Provide the (X, Y) coordinate of the cell's center where the given text is located.  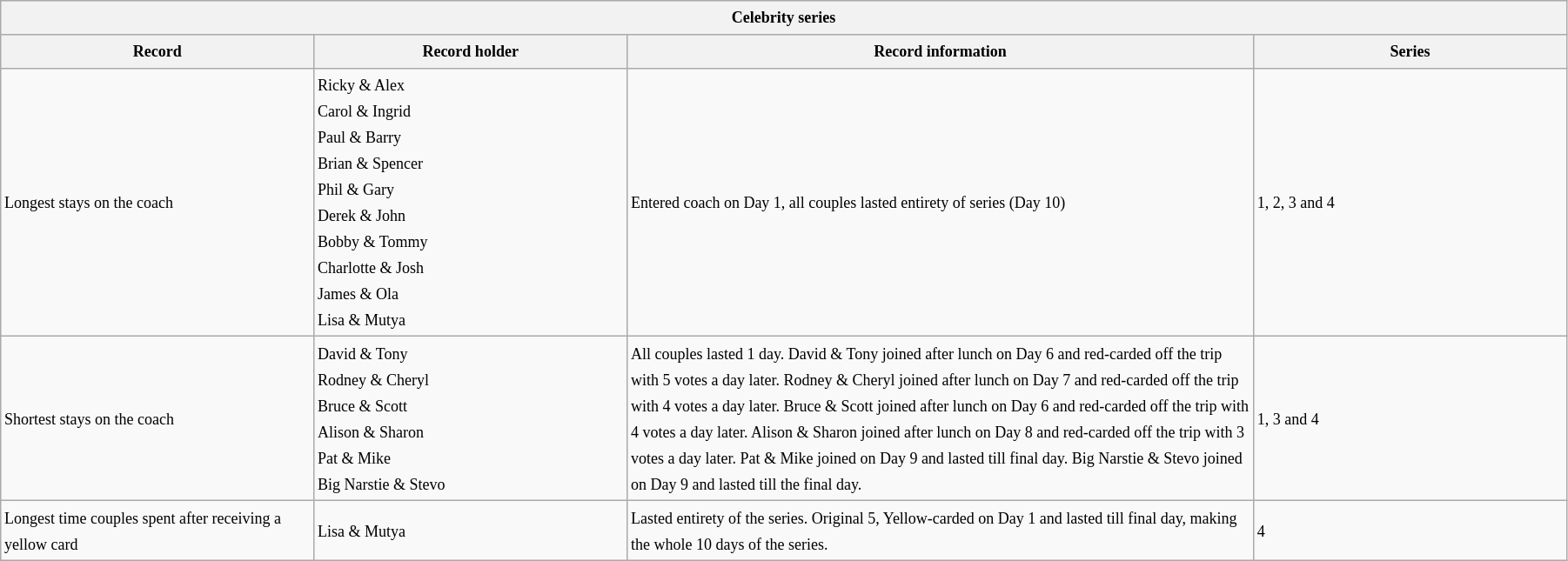
David & TonyRodney & CherylBruce & ScottAlison & SharonPat & MikeBig Narstie & Stevo (471, 419)
Lisa & Mutya (471, 531)
Entered coach on Day 1, all couples lasted entirety of series (Day 10) (941, 202)
Celebrity series (784, 17)
Record information (941, 50)
Ricky & AlexCarol & IngridPaul & BarryBrian & SpencerPhil & GaryDerek & JohnBobby & TommyCharlotte & JoshJames & OlaLisa & Mutya (471, 202)
4 (1411, 531)
1, 2, 3 and 4 (1411, 202)
1, 3 and 4 (1411, 419)
Lasted entirety of the series. Original 5, Yellow-carded on Day 1 and lasted till final day, making the whole 10 days of the series. (941, 531)
Record holder (471, 50)
Record (157, 50)
Series (1411, 50)
Longest time couples spent after receiving a yellow card (157, 531)
Shortest stays on the coach (157, 419)
Longest stays on the coach (157, 202)
